From the cell containing the given text, extract its center point as [X, Y] coordinate. 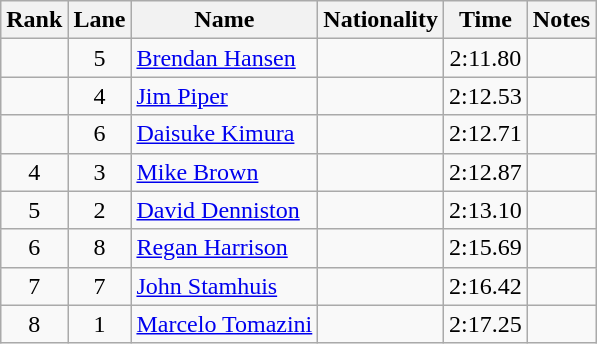
Brendan Hansen [224, 58]
Daisuke Kimura [224, 134]
2:12.71 [486, 134]
Lane [100, 20]
2:12.87 [486, 172]
Notes [561, 20]
1 [100, 324]
3 [100, 172]
Name [224, 20]
Marcelo Tomazini [224, 324]
Mike Brown [224, 172]
Regan Harrison [224, 248]
2:13.10 [486, 210]
2:17.25 [486, 324]
2:15.69 [486, 248]
2 [100, 210]
David Denniston [224, 210]
Rank [34, 20]
Time [486, 20]
2:12.53 [486, 96]
John Stamhuis [224, 286]
2:11.80 [486, 58]
Nationality [381, 20]
2:16.42 [486, 286]
Jim Piper [224, 96]
